For the text-containing cell, return its midpoint in [X, Y] coordinate format. 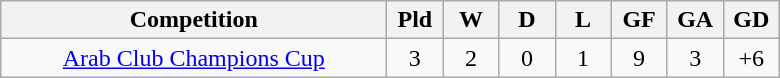
GD [751, 20]
GA [695, 20]
Arab Club Champions Cup [194, 58]
9 [639, 58]
Pld [415, 20]
D [527, 20]
2 [471, 58]
Competition [194, 20]
L [583, 20]
GF [639, 20]
1 [583, 58]
0 [527, 58]
W [471, 20]
+6 [751, 58]
